Capture the cell that displays the provided text and extract its (X, Y) central coordinate. 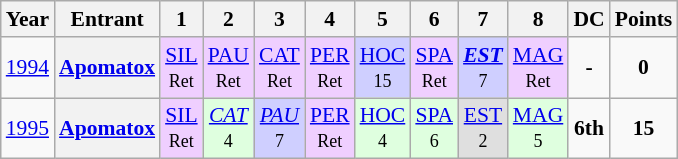
EST7 (483, 68)
HOC4 (383, 128)
5 (383, 19)
6th (588, 128)
15 (644, 128)
- (588, 68)
7 (483, 19)
6 (434, 19)
1995 (28, 128)
PAURet (228, 68)
MAGRet (538, 68)
SPA6 (434, 128)
EST2 (483, 128)
3 (280, 19)
2 (228, 19)
1994 (28, 68)
CATRet (280, 68)
8 (538, 19)
0 (644, 68)
CAT4 (228, 128)
1 (182, 19)
HOC15 (383, 68)
SPARet (434, 68)
Entrant (107, 19)
DC (588, 19)
Year (28, 19)
4 (330, 19)
PAU7 (280, 128)
MAG5 (538, 128)
Points (644, 19)
